Find where the given text appears and provide that cell's center as (x, y) coordinate. 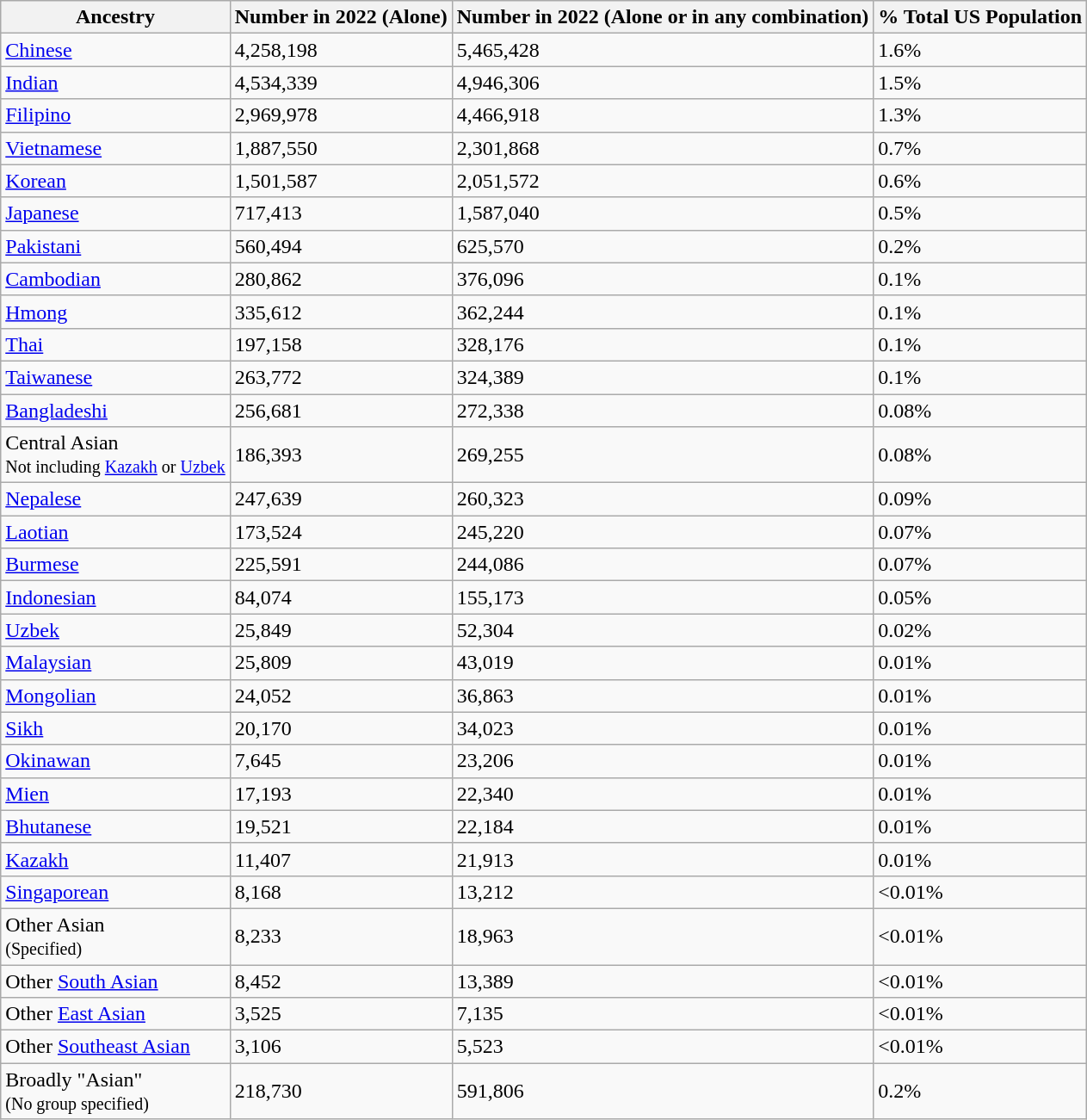
225,591 (341, 565)
4,946,306 (663, 83)
3,525 (341, 1014)
Japanese (115, 213)
1,501,587 (341, 181)
335,612 (341, 312)
560,494 (341, 246)
Ancestry (115, 17)
18,963 (663, 937)
Number in 2022 (Alone) (341, 17)
24,052 (341, 696)
0.02% (980, 630)
13,389 (663, 981)
4,258,198 (341, 50)
Mongolian (115, 696)
328,176 (663, 344)
244,086 (663, 565)
Singaporean (115, 892)
2,301,868 (663, 148)
Okinawan (115, 761)
Thai (115, 344)
8,168 (341, 892)
324,389 (663, 377)
247,639 (341, 499)
717,413 (341, 213)
Malaysian (115, 663)
376,096 (663, 279)
Filipino (115, 115)
218,730 (341, 1092)
1.5% (980, 83)
Bangladeshi (115, 411)
25,849 (341, 630)
43,019 (663, 663)
Vietnamese (115, 148)
23,206 (663, 761)
% Total US Population (980, 17)
17,193 (341, 794)
Pakistani (115, 246)
1.3% (980, 115)
625,570 (663, 246)
19,521 (341, 826)
8,452 (341, 981)
197,158 (341, 344)
1,587,040 (663, 213)
22,340 (663, 794)
52,304 (663, 630)
269,255 (663, 455)
155,173 (663, 597)
0.05% (980, 597)
11,407 (341, 859)
7,135 (663, 1014)
36,863 (663, 696)
Number in 2022 (Alone or in any combination) (663, 17)
Indonesian (115, 597)
5,523 (663, 1047)
263,772 (341, 377)
Laotian (115, 532)
Korean (115, 181)
Uzbek (115, 630)
34,023 (663, 728)
Kazakh (115, 859)
256,681 (341, 411)
2,969,978 (341, 115)
7,645 (341, 761)
280,862 (341, 279)
Burmese (115, 565)
Other Asian(Specified) (115, 937)
1.6% (980, 50)
8,233 (341, 937)
Hmong (115, 312)
0.7% (980, 148)
13,212 (663, 892)
260,323 (663, 499)
Broadly "Asian"(No group specified) (115, 1092)
22,184 (663, 826)
173,524 (341, 532)
0.5% (980, 213)
186,393 (341, 455)
4,466,918 (663, 115)
0.09% (980, 499)
Other East Asian (115, 1014)
Sikh (115, 728)
25,809 (341, 663)
21,913 (663, 859)
591,806 (663, 1092)
2,051,572 (663, 181)
362,244 (663, 312)
Central AsianNot including Kazakh or Uzbek (115, 455)
Other South Asian (115, 981)
3,106 (341, 1047)
5,465,428 (663, 50)
Nepalese (115, 499)
Indian (115, 83)
84,074 (341, 597)
Cambodian (115, 279)
1,887,550 (341, 148)
272,338 (663, 411)
0.6% (980, 181)
Chinese (115, 50)
20,170 (341, 728)
Other Southeast Asian (115, 1047)
Taiwanese (115, 377)
245,220 (663, 532)
Bhutanese (115, 826)
Mien (115, 794)
4,534,339 (341, 83)
